Pinpoint the cell where the given text exists, returning its (x, y) midpoint coordinate. 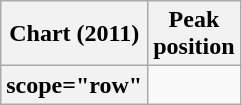
Peakposition (194, 34)
scope="row" (74, 85)
Chart (2011) (74, 34)
